Provide the (x, y) coordinate of the cell's center where the given text is located.  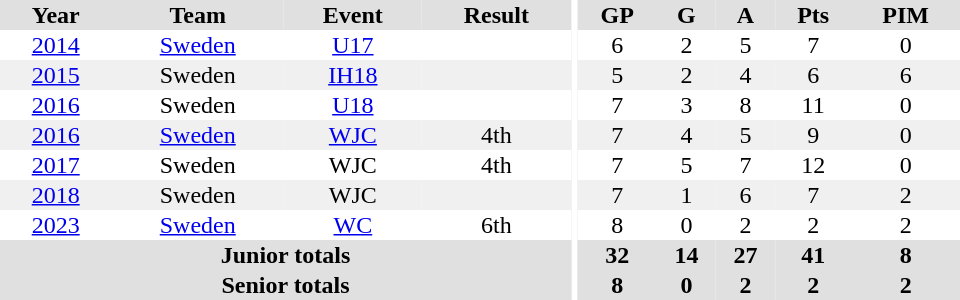
U17 (353, 45)
2023 (56, 225)
Result (496, 15)
27 (746, 255)
12 (813, 165)
11 (813, 105)
Team (198, 15)
14 (686, 255)
6th (496, 225)
IH18 (353, 75)
WC (353, 225)
U18 (353, 105)
GP (618, 15)
A (746, 15)
2014 (56, 45)
9 (813, 135)
3 (686, 105)
Event (353, 15)
41 (813, 255)
Pts (813, 15)
PIM (906, 15)
2015 (56, 75)
Year (56, 15)
2017 (56, 165)
Senior totals (286, 285)
32 (618, 255)
G (686, 15)
2018 (56, 195)
Junior totals (286, 255)
1 (686, 195)
